Determine the (X, Y) coordinate at the center of the cell enclosing the given text.  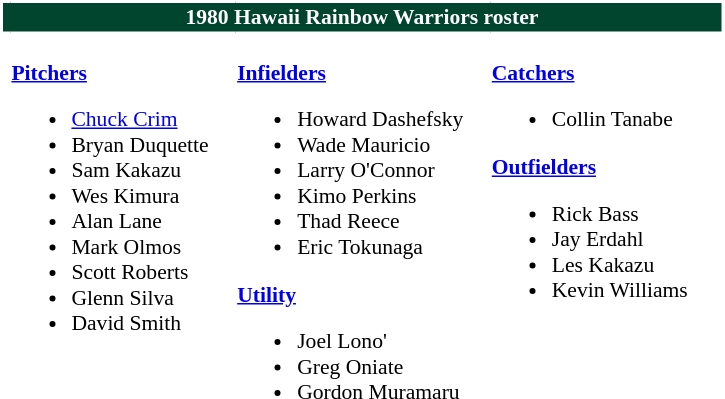
1980 Hawaii Rainbow Warriors roster (362, 18)
